Identify which cell holds the provided text, then report its (x, y) central coordinate. 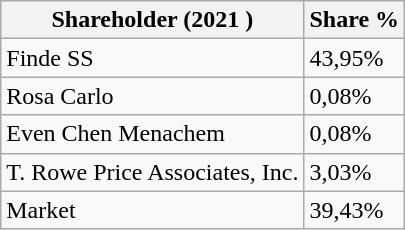
Market (152, 210)
39,43% (354, 210)
3,03% (354, 172)
Rosa Carlo (152, 96)
Finde SS (152, 58)
T. Rowe Price Associates, Inc. (152, 172)
Even Chen Menachem (152, 134)
43,95% (354, 58)
Share % (354, 20)
Shareholder (2021 ) (152, 20)
